Pinpoint the cell where the given text exists, returning its [X, Y] midpoint coordinate. 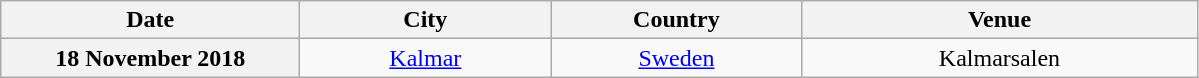
Country [676, 20]
City [426, 20]
Kalmarsalen [1000, 58]
Kalmar [426, 58]
Date [150, 20]
Sweden [676, 58]
18 November 2018 [150, 58]
Venue [1000, 20]
